Return (x, y) of the center of cell containing provided text 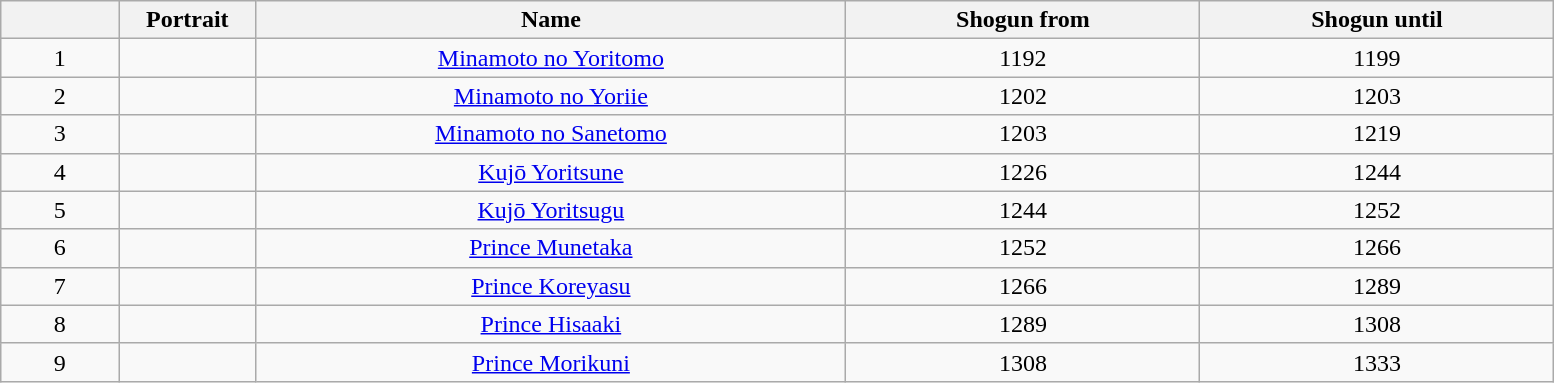
7 (60, 286)
Prince Munetaka (551, 248)
2 (60, 96)
Shogun from (1023, 20)
Minamoto no Sanetomo (551, 134)
3 (60, 134)
Prince Koreyasu (551, 286)
4 (60, 172)
1 (60, 58)
1226 (1023, 172)
Shogun until (1377, 20)
1199 (1377, 58)
Minamoto no Yoriie (551, 96)
Name (551, 20)
1202 (1023, 96)
6 (60, 248)
Prince Morikuni (551, 362)
5 (60, 210)
Portrait (188, 20)
Kujō Yoritsune (551, 172)
1192 (1023, 58)
8 (60, 324)
1219 (1377, 134)
Minamoto no Yoritomo (551, 58)
Prince Hisaaki (551, 324)
1333 (1377, 362)
Kujō Yoritsugu (551, 210)
9 (60, 362)
